Pinpoint the cell where the given text exists, returning its [x, y] midpoint coordinate. 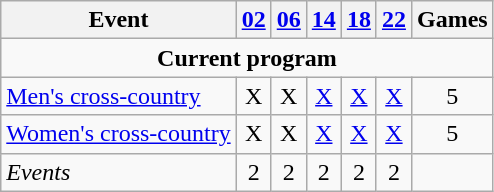
06 [288, 20]
Games [452, 20]
Events [118, 172]
Women's cross-country [118, 134]
Men's cross-country [118, 96]
02 [254, 20]
14 [324, 20]
18 [358, 20]
22 [394, 20]
Current program [247, 58]
Event [118, 20]
